Scan for the cell matching the given text and deliver its [X, Y] coordinate at center. 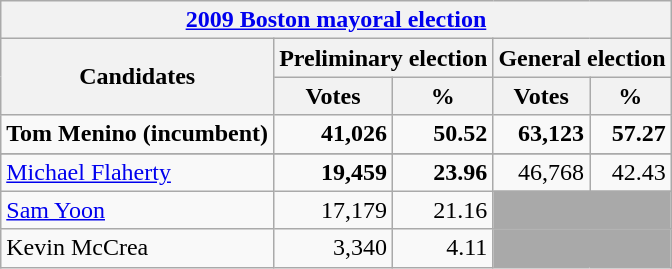
63,123 [542, 134]
17,179 [334, 210]
57.27 [631, 134]
Kevin McCrea [138, 248]
19,459 [334, 172]
23.96 [442, 172]
41,026 [334, 134]
Preliminary election [384, 58]
42.43 [631, 172]
Candidates [138, 77]
21.16 [442, 210]
General election [582, 58]
2009 Boston mayoral election [336, 20]
Michael Flaherty [138, 172]
3,340 [334, 248]
4.11 [442, 248]
Sam Yoon [138, 210]
Tom Menino (incumbent) [138, 134]
46,768 [542, 172]
50.52 [442, 134]
